Determine the [x, y] coordinate at the center of the cell enclosing the given text.  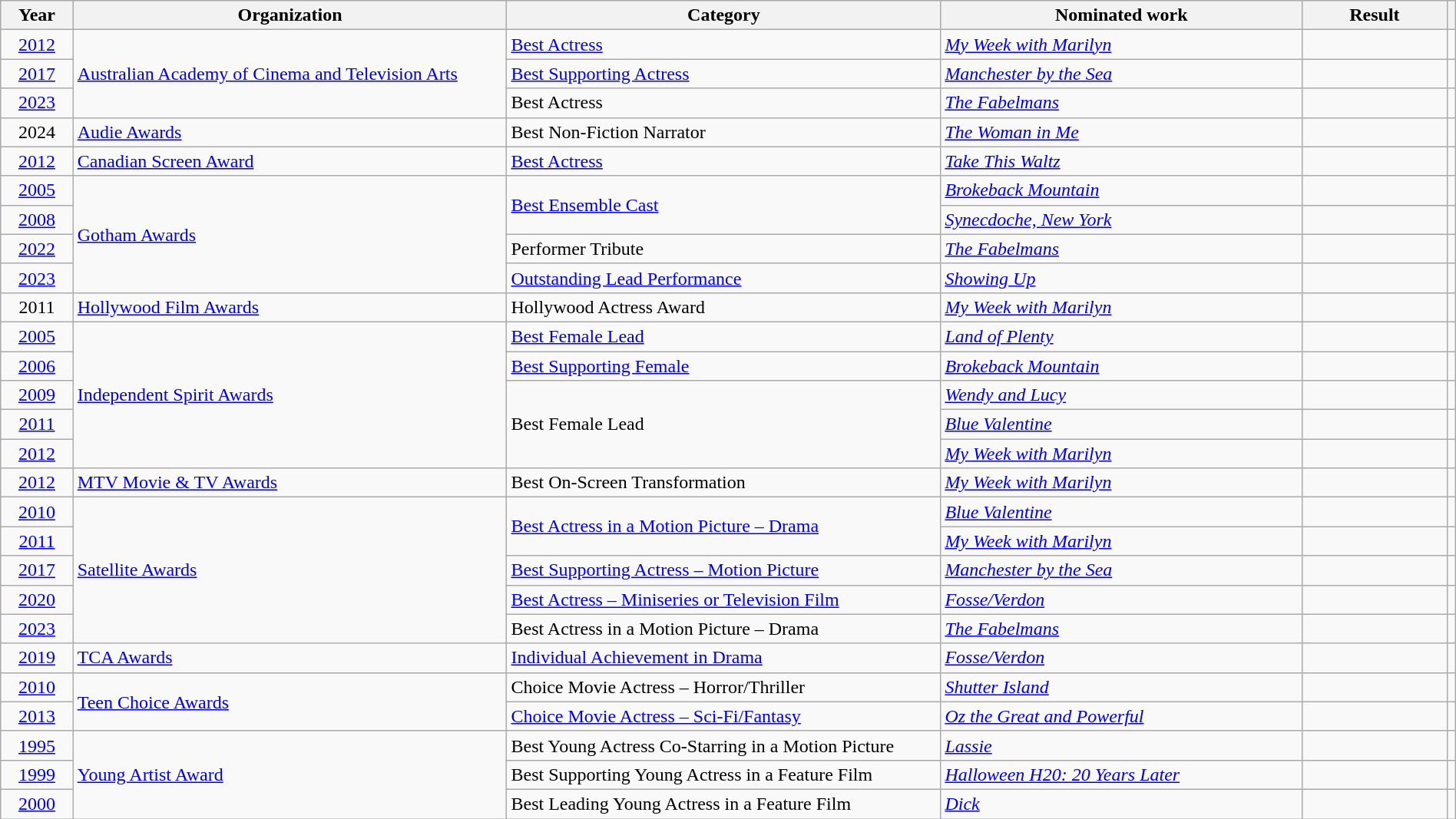
Teen Choice Awards [290, 702]
Independent Spirit Awards [290, 395]
Gotham Awards [290, 234]
Best Supporting Actress [723, 74]
Australian Academy of Cinema and Television Arts [290, 74]
Audie Awards [290, 132]
Year [37, 15]
MTV Movie & TV Awards [290, 483]
Oz the Great and Powerful [1121, 716]
Dick [1121, 804]
2013 [37, 716]
Nominated work [1121, 15]
The Woman in Me [1121, 132]
Best Young Actress Co-Starring in a Motion Picture [723, 745]
Best On-Screen Transformation [723, 483]
Take This Waltz [1121, 161]
Wendy and Lucy [1121, 395]
2000 [37, 804]
Best Ensemble Cast [723, 205]
Canadian Screen Award [290, 161]
2024 [37, 132]
2020 [37, 599]
Hollywood Film Awards [290, 307]
Halloween H20: 20 Years Later [1121, 774]
2008 [37, 220]
Best Supporting Actress – Motion Picture [723, 570]
Land of Plenty [1121, 336]
2022 [37, 249]
2006 [37, 366]
Choice Movie Actress – Horror/Thriller [723, 687]
1995 [37, 745]
2019 [37, 658]
Best Supporting Young Actress in a Feature Film [723, 774]
Choice Movie Actress – Sci-Fi/Fantasy [723, 716]
Best Leading Young Actress in a Feature Film [723, 804]
Shutter Island [1121, 687]
Individual Achievement in Drama [723, 658]
TCA Awards [290, 658]
Young Artist Award [290, 774]
Organization [290, 15]
Best Actress – Miniseries or Television Film [723, 599]
Lassie [1121, 745]
Hollywood Actress Award [723, 307]
Outstanding Lead Performance [723, 278]
Performer Tribute [723, 249]
1999 [37, 774]
Category [723, 15]
2009 [37, 395]
Satellite Awards [290, 570]
Best Supporting Female [723, 366]
Showing Up [1121, 278]
Best Non-Fiction Narrator [723, 132]
Result [1375, 15]
Synecdoche, New York [1121, 220]
